Provide the [X, Y] coordinate of the cell's center where the given text is located.  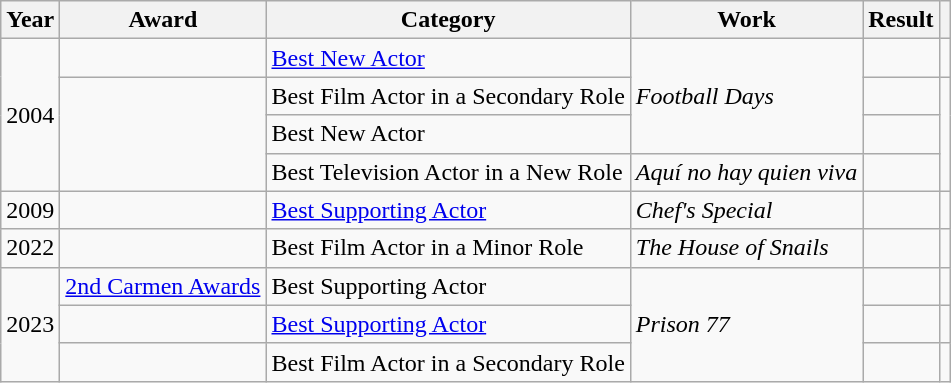
2004 [30, 115]
2022 [30, 248]
Chef's Special [746, 210]
Result [901, 20]
Football Days [746, 96]
Year [30, 20]
Aquí no hay quien viva [746, 172]
2023 [30, 324]
Prison 77 [746, 324]
Category [448, 20]
The House of Snails [746, 248]
2009 [30, 210]
Work [746, 20]
2nd Carmen Awards [163, 286]
Award [163, 20]
Best Television Actor in a New Role [448, 172]
Best Film Actor in a Minor Role [448, 248]
